Scan for the cell matching the given text and deliver its (X, Y) coordinate at center. 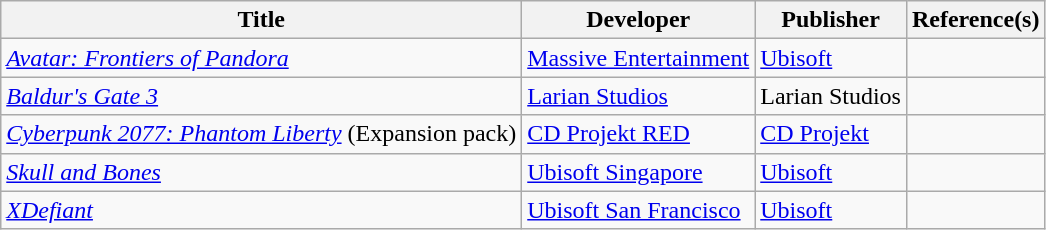
Developer (638, 20)
Cyberpunk 2077: Phantom Liberty (Expansion pack) (262, 134)
Reference(s) (976, 20)
Skull and Bones (262, 172)
Title (262, 20)
Baldur's Gate 3 (262, 96)
CD Projekt (831, 134)
Avatar: Frontiers of Pandora (262, 58)
Ubisoft San Francisco (638, 210)
CD Projekt RED (638, 134)
Ubisoft Singapore (638, 172)
Massive Entertainment (638, 58)
Publisher (831, 20)
XDefiant (262, 210)
